Return [X, Y] of the center of cell containing provided text 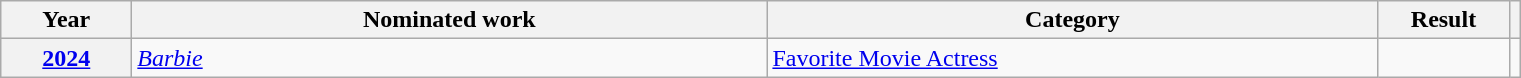
Category [1072, 20]
Barbie [450, 58]
2024 [66, 58]
Nominated work [450, 20]
Year [66, 20]
Favorite Movie Actress [1072, 58]
Result [1444, 20]
